Output the (x, y) coordinate of the center of the cell containing the given text.  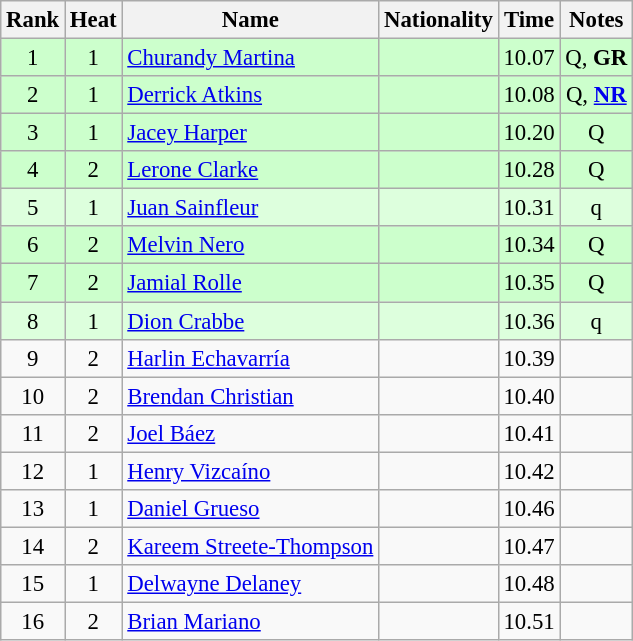
10.08 (529, 95)
Kareem Streete-Thompson (250, 546)
10.31 (529, 208)
Jamial Rolle (250, 283)
10.48 (529, 584)
Jacey Harper (250, 133)
Melvin Nero (250, 245)
7 (33, 283)
Delwayne Delaney (250, 584)
Brian Mariano (250, 621)
10.40 (529, 396)
10.47 (529, 546)
11 (33, 433)
10.20 (529, 133)
10.34 (529, 245)
14 (33, 546)
Dion Crabbe (250, 321)
Q, NR (596, 95)
10.42 (529, 471)
Brendan Christian (250, 396)
13 (33, 509)
Derrick Atkins (250, 95)
10.07 (529, 58)
10.36 (529, 321)
10.41 (529, 433)
10.35 (529, 283)
12 (33, 471)
Churandy Martina (250, 58)
10.39 (529, 358)
5 (33, 208)
Henry Vizcaíno (250, 471)
Notes (596, 20)
15 (33, 584)
Juan Sainfleur (250, 208)
Nationality (438, 20)
Time (529, 20)
10.28 (529, 170)
8 (33, 321)
Joel Báez (250, 433)
Heat (94, 20)
Harlin Echavarría (250, 358)
6 (33, 245)
16 (33, 621)
10 (33, 396)
10.51 (529, 621)
Rank (33, 20)
Name (250, 20)
3 (33, 133)
Daniel Grueso (250, 509)
9 (33, 358)
10.46 (529, 509)
Q, GR (596, 58)
4 (33, 170)
Lerone Clarke (250, 170)
